Scan for the cell matching the given text and deliver its (x, y) coordinate at center. 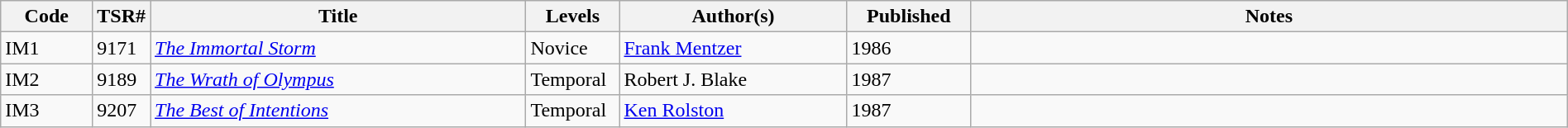
TSR# (122, 17)
Notes (1269, 17)
IM3 (46, 111)
IM2 (46, 79)
Ken Rolston (733, 111)
Levels (572, 17)
The Best of Intentions (338, 111)
Author(s) (733, 17)
IM1 (46, 48)
Robert J. Blake (733, 79)
9171 (122, 48)
Title (338, 17)
9189 (122, 79)
Code (46, 17)
Published (908, 17)
The Wrath of Olympus (338, 79)
The Immortal Storm (338, 48)
1986 (908, 48)
9207 (122, 111)
Frank Mentzer (733, 48)
Novice (572, 48)
